Detect which cell encompasses the target text, then output its [x, y] center coordinate. 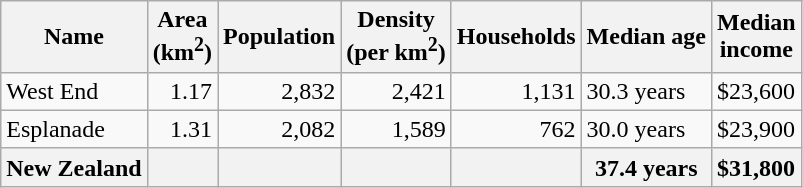
1,589 [396, 129]
New Zealand [74, 167]
Area(km2) [182, 37]
Medianincome [756, 37]
Name [74, 37]
1.17 [182, 91]
West End [74, 91]
762 [516, 129]
2,421 [396, 91]
Population [280, 37]
37.4 years [646, 167]
Median age [646, 37]
2,082 [280, 129]
30.3 years [646, 91]
Esplanade [74, 129]
Households [516, 37]
2,832 [280, 91]
$23,600 [756, 91]
1,131 [516, 91]
1.31 [182, 129]
$23,900 [756, 129]
30.0 years [646, 129]
$31,800 [756, 167]
Density(per km2) [396, 37]
